Return the [x, y] coordinate for the center point of the cell that contains the specified text.  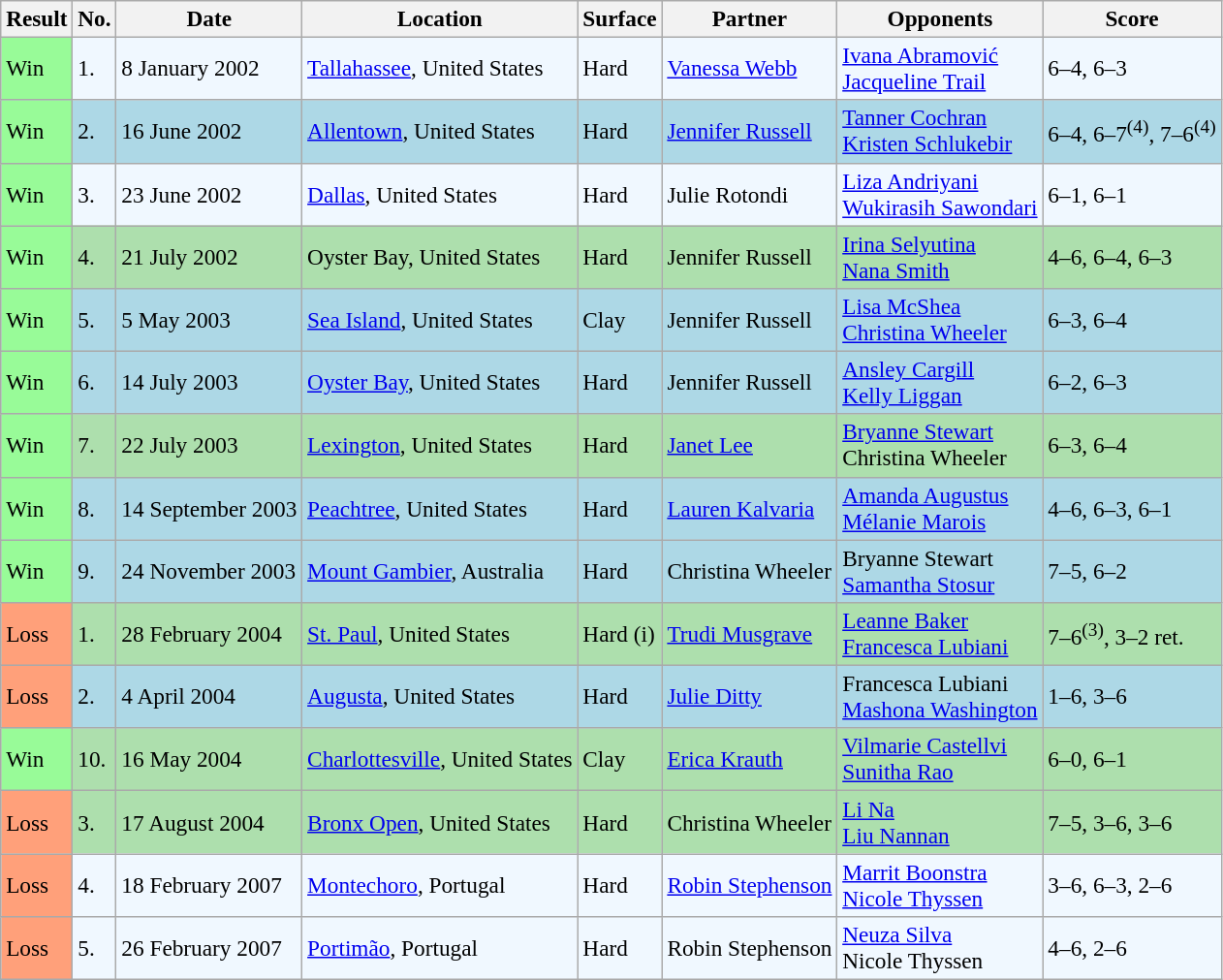
Neuza Silva Nicole Thyssen [940, 948]
Lauren Kalvaria [750, 508]
14 September 2003 [209, 508]
Francesca Lubiani Mashona Washington [940, 696]
Liza Andriyani Wukirasih Sawondari [940, 194]
23 June 2002 [209, 194]
7. [95, 446]
Lisa McShea Christina Wheeler [940, 320]
6–0, 6–1 [1132, 760]
14 July 2003 [209, 382]
Bryanne Stewart Samantha Stosur [940, 570]
Amanda Augustus Mélanie Marois [940, 508]
Charlottesville, United States [440, 760]
Julie Rotondi [750, 194]
8. [95, 508]
Ivana Abramović Jacqueline Trail [940, 68]
Lexington, United States [440, 446]
6. [95, 382]
4–6, 6–3, 6–1 [1132, 508]
16 May 2004 [209, 760]
Marrit Boonstra Nicole Thyssen [940, 884]
Peachtree, United States [440, 508]
21 July 2002 [209, 256]
6–4, 6–3 [1132, 68]
Ansley Cargill Kelly Liggan [940, 382]
4–6, 2–6 [1132, 948]
8 January 2002 [209, 68]
Augusta, United States [440, 696]
17 August 2004 [209, 822]
Janet Lee [750, 446]
Dallas, United States [440, 194]
Hard (i) [620, 634]
24 November 2003 [209, 570]
Allentown, United States [440, 132]
Result [37, 18]
6–2, 6–3 [1132, 382]
St. Paul, United States [440, 634]
7–6(3), 3–2 ret. [1132, 634]
Julie Ditty [750, 696]
6–1, 6–1 [1132, 194]
Portimão, Portugal [440, 948]
Erica Krauth [750, 760]
10. [95, 760]
3–6, 6–3, 2–6 [1132, 884]
7–5, 3–6, 3–6 [1132, 822]
Tanner Cochran Kristen Schlukebir [940, 132]
4 April 2004 [209, 696]
Opponents [940, 18]
26 February 2007 [209, 948]
Score [1132, 18]
18 February 2007 [209, 884]
Date [209, 18]
Trudi Musgrave [750, 634]
28 February 2004 [209, 634]
Sea Island, United States [440, 320]
Location [440, 18]
9. [95, 570]
Bryanne Stewart Christina Wheeler [940, 446]
Partner [750, 18]
Vilmarie Castellvi Sunitha Rao [940, 760]
Leanne Baker Francesca Lubiani [940, 634]
Surface [620, 18]
22 July 2003 [209, 446]
7–5, 6–2 [1132, 570]
Li Na Liu Nannan [940, 822]
1–6, 3–6 [1132, 696]
5 May 2003 [209, 320]
Montechoro, Portugal [440, 884]
6–4, 6–7(4), 7–6(4) [1132, 132]
No. [95, 18]
Irina Selyutina Nana Smith [940, 256]
4–6, 6–4, 6–3 [1132, 256]
16 June 2002 [209, 132]
Mount Gambier, Australia [440, 570]
Bronx Open, United States [440, 822]
Tallahassee, United States [440, 68]
Vanessa Webb [750, 68]
